Capture the cell that displays the provided text and extract its [X, Y] central coordinate. 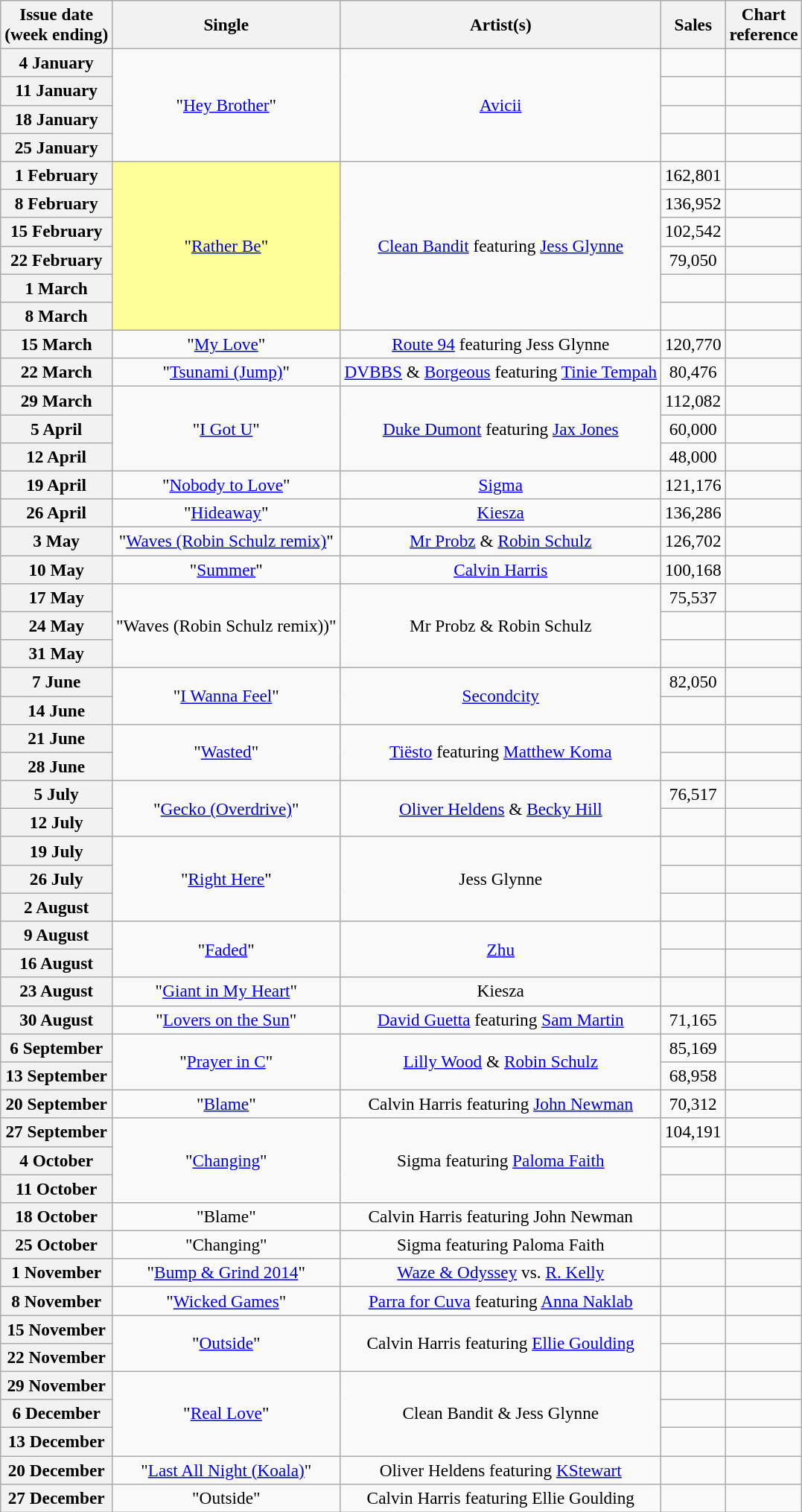
"Waves (Robin Schulz remix)" [226, 541]
27 September [57, 1132]
DVBBS & Borgeous featuring Tinie Tempah [500, 372]
Duke Dumont featuring Jax Jones [500, 428]
"Prayer in C" [226, 1061]
14 June [57, 710]
David Guetta featuring Sam Martin [500, 1020]
"Real Love" [226, 1414]
23 August [57, 991]
102,542 [693, 232]
Waze & Odyssey vs. R. Kelly [500, 1273]
80,476 [693, 372]
18 October [57, 1216]
68,958 [693, 1076]
1 February [57, 175]
5 April [57, 428]
85,169 [693, 1047]
136,286 [693, 513]
12 July [57, 822]
70,312 [693, 1104]
25 October [57, 1245]
"Wicked Games" [226, 1300]
121,176 [693, 485]
126,702 [693, 541]
15 November [57, 1329]
22 February [57, 260]
"Wasted" [226, 752]
20 September [57, 1104]
7 June [57, 682]
18 January [57, 119]
"Summer" [226, 569]
26 April [57, 513]
Oliver Heldens & Becky Hill [500, 808]
"Hey Brother" [226, 104]
162,801 [693, 175]
100,168 [693, 569]
10 May [57, 569]
8 February [57, 203]
6 December [57, 1414]
Calvin Harris [500, 569]
30 August [57, 1020]
136,952 [693, 203]
19 April [57, 485]
17 May [57, 597]
"Right Here" [226, 879]
16 August [57, 963]
Clean Bandit & Jess Glynne [500, 1414]
"Hideaway" [226, 513]
120,770 [693, 344]
2 August [57, 906]
13 September [57, 1076]
29 March [57, 400]
"Last All Night (Koala)" [226, 1470]
19 July [57, 851]
4 January [57, 63]
25 January [57, 147]
1 November [57, 1273]
Parra for Cuva featuring Anna Naklab [500, 1300]
"I Got U" [226, 428]
Zhu [500, 949]
11 October [57, 1188]
"Giant in My Heart" [226, 991]
Avicii [500, 104]
3 May [57, 541]
"Nobody to Love" [226, 485]
76,517 [693, 794]
Issue date(week ending) [57, 24]
4 October [57, 1160]
12 April [57, 457]
Sigma [500, 485]
60,000 [693, 428]
Clean Bandit featuring Jess Glynne [500, 246]
"Waves (Robin Schulz remix))" [226, 626]
8 November [57, 1300]
"Tsunami (Jump)" [226, 372]
"Lovers on the Sun" [226, 1020]
8 March [57, 316]
5 July [57, 794]
82,050 [693, 682]
26 July [57, 879]
"Rather Be" [226, 246]
27 December [57, 1498]
11 January [57, 91]
20 December [57, 1470]
24 May [57, 626]
Secondcity [500, 696]
"Faded" [226, 949]
29 November [57, 1385]
Jess Glynne [500, 879]
31 May [57, 653]
79,050 [693, 260]
"My Love" [226, 344]
112,082 [693, 400]
75,537 [693, 597]
Route 94 featuring Jess Glynne [500, 344]
Artist(s) [500, 24]
"I Wanna Feel" [226, 696]
Lilly Wood & Robin Schulz [500, 1061]
Single [226, 24]
21 June [57, 738]
Chartreference [764, 24]
"Gecko (Overdrive)" [226, 808]
"Bump & Grind 2014" [226, 1273]
Sales [693, 24]
28 June [57, 766]
13 December [57, 1441]
104,191 [693, 1132]
22 November [57, 1357]
Oliver Heldens featuring KStewart [500, 1470]
9 August [57, 935]
48,000 [693, 457]
15 March [57, 344]
1 March [57, 288]
15 February [57, 232]
71,165 [693, 1020]
6 September [57, 1047]
22 March [57, 372]
Tiësto featuring Matthew Koma [500, 752]
